From the cell containing the given text, extract its center point as (x, y) coordinate. 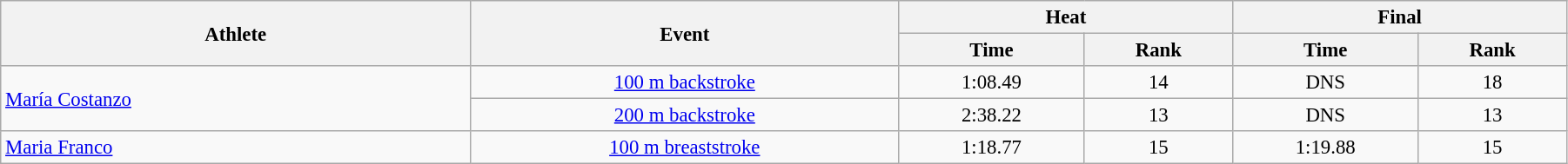
1:19.88 (1326, 148)
1:18.77 (992, 148)
100 m breaststroke (685, 148)
Maria Franco (236, 148)
200 m backstroke (685, 115)
100 m backstroke (685, 82)
Final (1400, 17)
18 (1493, 82)
Athlete (236, 33)
Event (685, 33)
María Costanzo (236, 99)
1:08.49 (992, 82)
14 (1159, 82)
Heat (1066, 17)
2:38.22 (992, 115)
